Output the (x, y) coordinate of the center of the cell containing the given text.  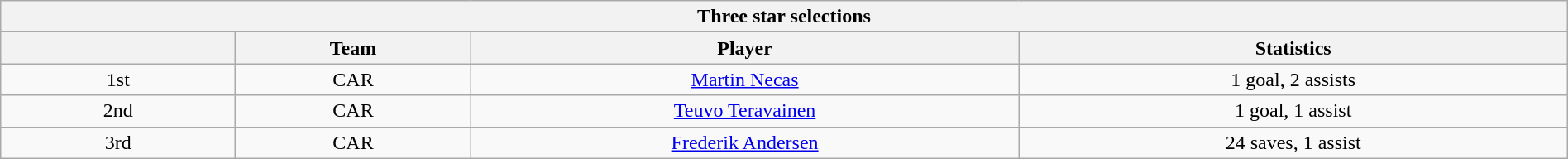
Teuvo Teravainen (744, 111)
1 goal, 2 assists (1293, 79)
Player (744, 48)
Frederik Andersen (744, 142)
Three star selections (784, 17)
Team (353, 48)
1st (118, 79)
24 saves, 1 assist (1293, 142)
Martin Necas (744, 79)
2nd (118, 111)
3rd (118, 142)
Statistics (1293, 48)
1 goal, 1 assist (1293, 111)
